Locate the cell with the specified text and output its (X, Y) center coordinate. 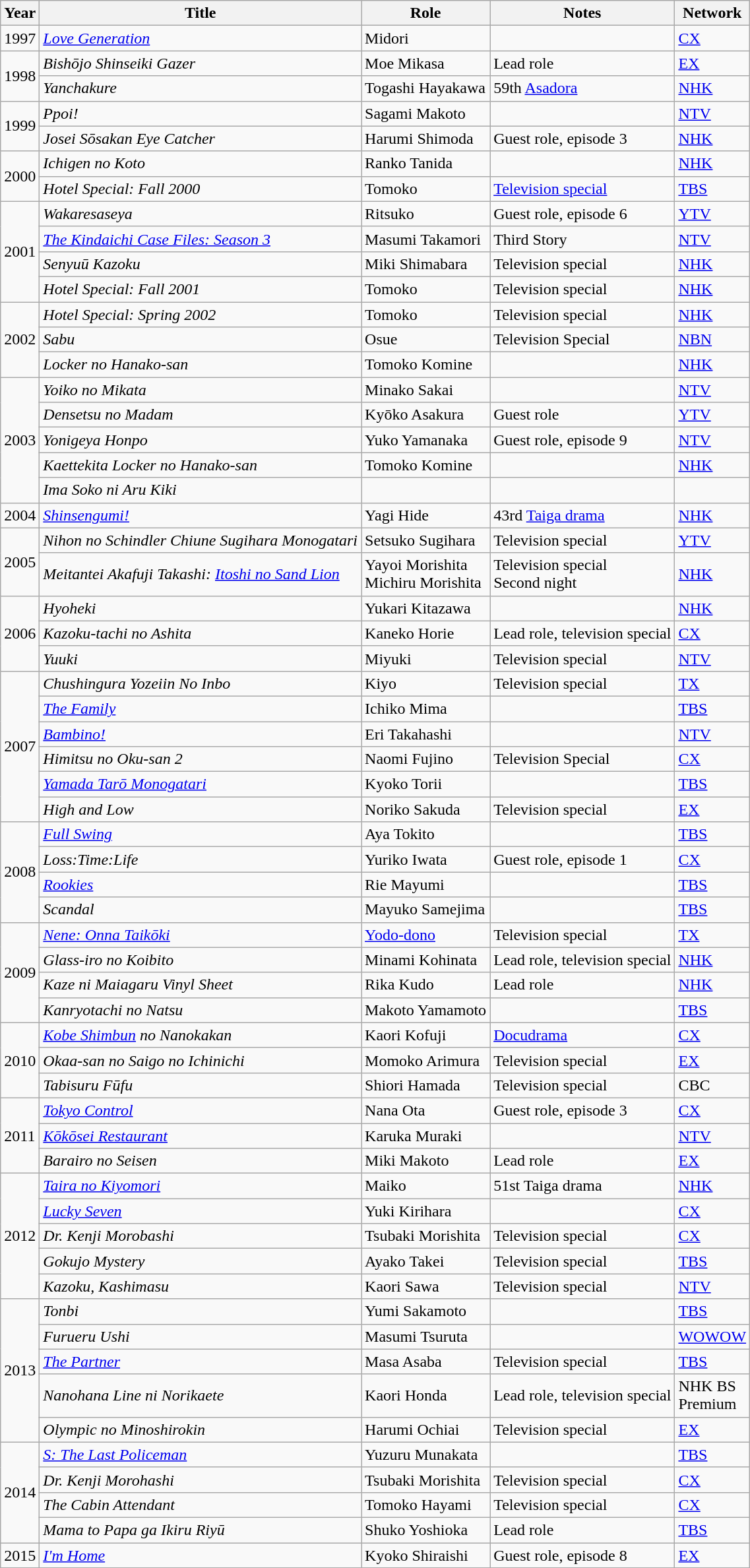
Momoko Arimura (426, 1060)
Tonbi (201, 1311)
Bishōjo Shinseiki Gazer (201, 63)
2008 (20, 872)
Chushingura Yozeiin No Inbo (201, 683)
2005 (20, 562)
Himitsu no Oku-san 2 (201, 759)
Loss:Time:Life (201, 860)
Miki Shimabara (426, 264)
2014 (20, 1492)
Title (201, 13)
Shinsengumi! (201, 515)
Furueru Ushi (201, 1336)
The Family (201, 708)
Miki Makoto (426, 1161)
Nihon no Schindler Chiune Sugihara Monogatari (201, 540)
The Partner (201, 1362)
Hotel Special: Spring 2002 (201, 315)
Yamada Tarō Monogatari (201, 784)
Ima Soko ni Aru Kiki (201, 490)
Mayuko Samejima (426, 910)
Television specialSecond night (582, 574)
Ranko Tanida (426, 164)
Sagami Makoto (426, 113)
Minako Sakai (426, 390)
Taira no Kiyomori (201, 1186)
Osue (426, 340)
Guest role, episode 9 (582, 440)
Locker no Hanako-san (201, 365)
WOWOW (712, 1336)
Kaori Kofuji (426, 1035)
CBC (712, 1085)
Third Story (582, 239)
Rookies (201, 885)
Yodo-dono (426, 935)
Guest role, episode 8 (582, 1555)
Yayoi MorishitaMichiru Morishita (426, 574)
Kobe Shimbun no Nanokakan (201, 1035)
Makoto Yamamoto (426, 1010)
Tokyo Control (201, 1110)
I'm Home (201, 1555)
Nana Ota (426, 1110)
Ichigen no Koto (201, 164)
Kaori Honda (426, 1396)
Shuko Yoshioka (426, 1530)
Guest role, episode 6 (582, 214)
Network (712, 13)
Masumi Tsuruta (426, 1336)
High and Low (201, 809)
Ritsuko (426, 214)
Noriko Sakuda (426, 809)
Glass-iro no Koibito (201, 960)
2009 (20, 972)
Love Generation (201, 38)
Kyōko Asakura (426, 415)
Naomi Fujino (426, 759)
Yonigeya Honpo (201, 440)
Year (20, 13)
Yuki Kirihara (426, 1211)
Hyoheki (201, 608)
Yoiko no Mikata (201, 390)
Moe Mikasa (426, 63)
The Kindaichi Case Files: Season 3 (201, 239)
Senyuū Kazoku (201, 264)
Full Swing (201, 834)
2000 (20, 176)
Dr. Kenji Morobashi (201, 1236)
Shiori Hamada (426, 1085)
Docudrama (582, 1035)
2003 (20, 440)
Mama to Papa ga Ikiru Riyū (201, 1530)
Rika Kudo (426, 985)
2011 (20, 1135)
Yagi Hide (426, 515)
Kaettekita Locker no Hanako-san (201, 465)
Aya Tokito (426, 834)
Masa Asaba (426, 1362)
2004 (20, 515)
Kiyo (426, 683)
Yuuki (201, 658)
Togashi Hayakawa (426, 88)
Karuka Muraki (426, 1135)
Kazoku, Kashimasu (201, 1286)
Guest role (582, 415)
Tabisuru Fūfu (201, 1085)
Harumi Ochiai (426, 1429)
S: The Last Policeman (201, 1455)
2006 (20, 633)
Ichiko Mima (426, 708)
1999 (20, 126)
1998 (20, 76)
Kōkōsei Restaurant (201, 1135)
2007 (20, 746)
Notes (582, 13)
Yuko Yamanaka (426, 440)
Kyoko Torii (426, 784)
2013 (20, 1371)
Bambino! (201, 734)
Barairo no Seisen (201, 1161)
Wakaresaseya (201, 214)
Maiko (426, 1186)
59th Asadora (582, 88)
Densetsu no Madam (201, 415)
Yuzuru Munakata (426, 1455)
NHK BSPremium (712, 1396)
Okaa-san no Saigo no Ichinichi (201, 1060)
Hotel Special: Fall 2000 (201, 189)
Miyuki (426, 658)
2012 (20, 1236)
Hotel Special: Fall 2001 (201, 289)
Yuriko Iwata (426, 860)
Olympic no Minoshirokin (201, 1429)
Kanryotachi no Natsu (201, 1010)
Gokujo Mystery (201, 1261)
Kazoku-tachi no Ashita (201, 633)
Minami Kohinata (426, 960)
Kyoko Shiraishi (426, 1555)
Tomoko Hayami (426, 1505)
2002 (20, 340)
Yanchakure (201, 88)
Ppoi! (201, 113)
Kaori Sawa (426, 1286)
Eri Takahashi (426, 734)
Ayako Takei (426, 1261)
Kaneko Horie (426, 633)
The Cabin Attendant (201, 1505)
51st Taiga drama (582, 1186)
Masumi Takamori (426, 239)
Harumi Shimoda (426, 139)
Role (426, 13)
2015 (20, 1555)
Setsuko Sugihara (426, 540)
Rie Mayumi (426, 885)
Nanohana Line ni Norikaete (201, 1396)
Nene: Onna Taikōki (201, 935)
Yumi Sakamoto (426, 1311)
Yukari Kitazawa (426, 608)
Midori (426, 38)
1997 (20, 38)
NBN (712, 340)
Josei Sōsakan Eye Catcher (201, 139)
2010 (20, 1060)
Dr. Kenji Morohashi (201, 1480)
43rd Taiga drama (582, 515)
Kaze ni Maiagaru Vinyl Sheet (201, 985)
Sabu (201, 340)
Scandal (201, 910)
2001 (20, 251)
Guest role, episode 1 (582, 860)
Meitantei Akafuji Takashi: Itoshi no Sand Lion (201, 574)
Lucky Seven (201, 1211)
